Extract the [X, Y] coordinate from the center of the cell holding the provided text.  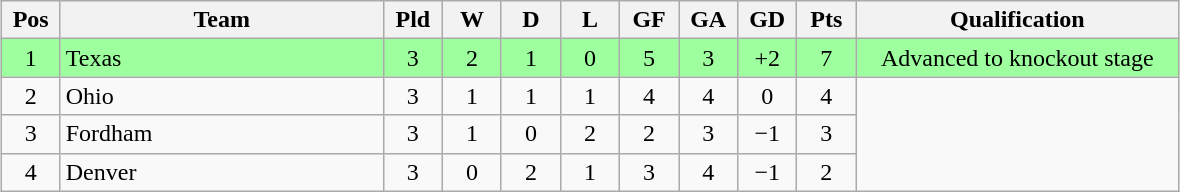
+2 [768, 58]
7 [826, 58]
L [590, 20]
Denver [222, 172]
GF [650, 20]
Texas [222, 58]
Pts [826, 20]
GA [708, 20]
Fordham [222, 134]
Ohio [222, 96]
D [530, 20]
Qualification [1018, 20]
W [472, 20]
5 [650, 58]
Pld [412, 20]
Pos [30, 20]
Team [222, 20]
Advanced to knockout stage [1018, 58]
GD [768, 20]
